Scan for the cell matching the given text and deliver its [x, y] coordinate at center. 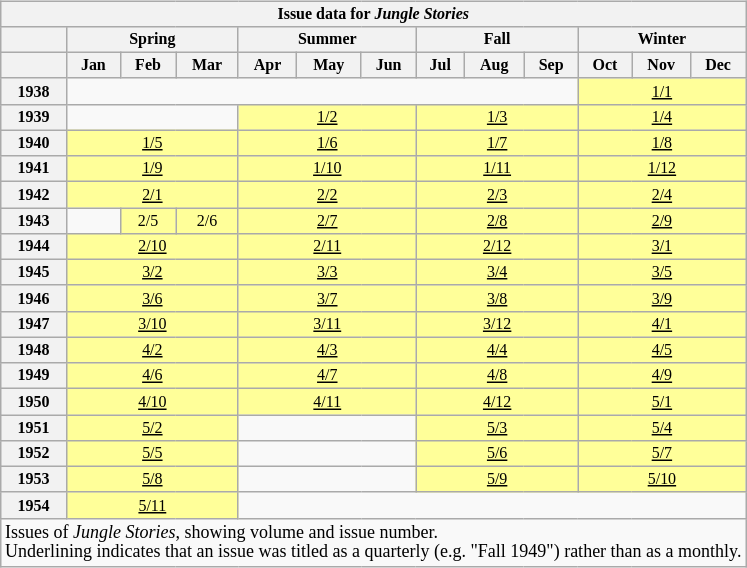
2/12 [497, 247]
Apr [267, 65]
2/9 [662, 221]
Aug [494, 65]
Mar [208, 65]
5/1 [662, 402]
1947 [34, 324]
1939 [34, 117]
1/9 [152, 169]
1953 [34, 479]
2/2 [327, 195]
5/6 [497, 454]
3/11 [327, 324]
3/10 [152, 324]
5/10 [662, 479]
Sep [551, 65]
4/9 [662, 376]
4/3 [327, 350]
3/8 [497, 298]
1952 [34, 454]
2/3 [497, 195]
4/1 [662, 324]
1/5 [152, 143]
2/1 [152, 195]
4/7 [327, 376]
2/10 [152, 247]
1/7 [497, 143]
3/4 [497, 272]
Issue data for Jungle Stories [374, 14]
3/1 [662, 247]
1/8 [662, 143]
4/8 [497, 376]
1943 [34, 221]
5/7 [662, 454]
4/4 [497, 350]
4/10 [152, 402]
1949 [34, 376]
Feb [148, 65]
2/7 [327, 221]
3/3 [327, 272]
3/9 [662, 298]
1942 [34, 195]
1/10 [327, 169]
Jul [440, 65]
2/4 [662, 195]
May [329, 65]
1/3 [497, 117]
3/2 [152, 272]
1/12 [662, 169]
1/6 [327, 143]
Dec [718, 65]
1940 [34, 143]
5/4 [662, 428]
1948 [34, 350]
1938 [34, 91]
3/6 [152, 298]
1/2 [327, 117]
3/7 [327, 298]
1951 [34, 428]
1945 [34, 272]
Spring [152, 40]
5/3 [497, 428]
5/2 [152, 428]
3/5 [662, 272]
4/6 [152, 376]
4/11 [327, 402]
5/9 [497, 479]
1946 [34, 298]
Winter [662, 40]
1/4 [662, 117]
Jun [388, 65]
4/12 [497, 402]
1/11 [497, 169]
5/11 [152, 505]
4/5 [662, 350]
4/2 [152, 350]
1944 [34, 247]
3/12 [497, 324]
2/6 [208, 221]
5/5 [152, 454]
5/8 [152, 479]
Oct [605, 65]
Jan [93, 65]
Summer [327, 40]
1941 [34, 169]
1950 [34, 402]
2/8 [497, 221]
Fall [497, 40]
1954 [34, 505]
2/5 [148, 221]
2/11 [327, 247]
Nov [661, 65]
1/1 [662, 91]
